Return [x, y] of the center of cell containing provided text 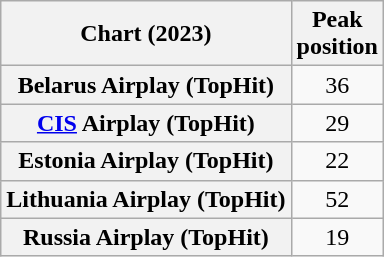
22 [337, 161]
29 [337, 123]
Lithuania Airplay (TopHit) [146, 199]
Russia Airplay (TopHit) [146, 237]
36 [337, 85]
19 [337, 237]
Estonia Airplay (TopHit) [146, 161]
52 [337, 199]
Chart (2023) [146, 34]
CIS Airplay (TopHit) [146, 123]
Peakposition [337, 34]
Belarus Airplay (TopHit) [146, 85]
